Output the [X, Y] coordinate of the center of the cell containing the given text.  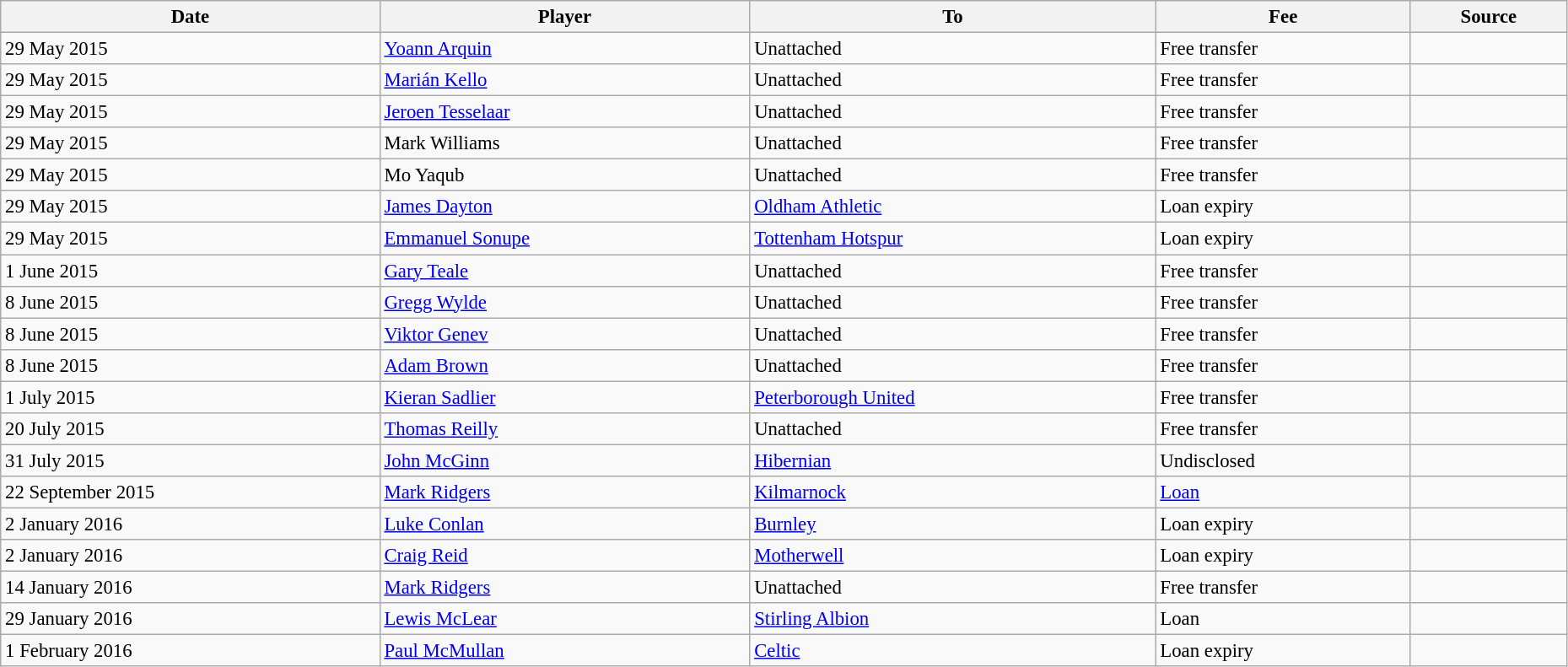
Hibernian [953, 460]
Gary Teale [565, 271]
29 January 2016 [191, 619]
1 July 2015 [191, 397]
Lewis McLear [565, 619]
Gregg Wylde [565, 302]
Yoann Arquin [565, 49]
20 July 2015 [191, 429]
Undisclosed [1283, 460]
Date [191, 17]
Fee [1283, 17]
Mark Williams [565, 143]
James Dayton [565, 207]
Luke Conlan [565, 524]
Kieran Sadlier [565, 397]
Player [565, 17]
John McGinn [565, 460]
Burnley [953, 524]
22 September 2015 [191, 492]
To [953, 17]
Craig Reid [565, 556]
1 February 2016 [191, 651]
Kilmarnock [953, 492]
Peterborough United [953, 397]
Thomas Reilly [565, 429]
Tottenham Hotspur [953, 239]
Oldham Athletic [953, 207]
14 January 2016 [191, 588]
Mo Yaqub [565, 175]
Emmanuel Sonupe [565, 239]
Celtic [953, 651]
Paul McMullan [565, 651]
Adam Brown [565, 365]
Marián Kello [565, 80]
31 July 2015 [191, 460]
Stirling Albion [953, 619]
Source [1488, 17]
Jeroen Tesselaar [565, 112]
Motherwell [953, 556]
Viktor Genev [565, 334]
1 June 2015 [191, 271]
